Detect which cell encompasses the target text, then output its (x, y) center coordinate. 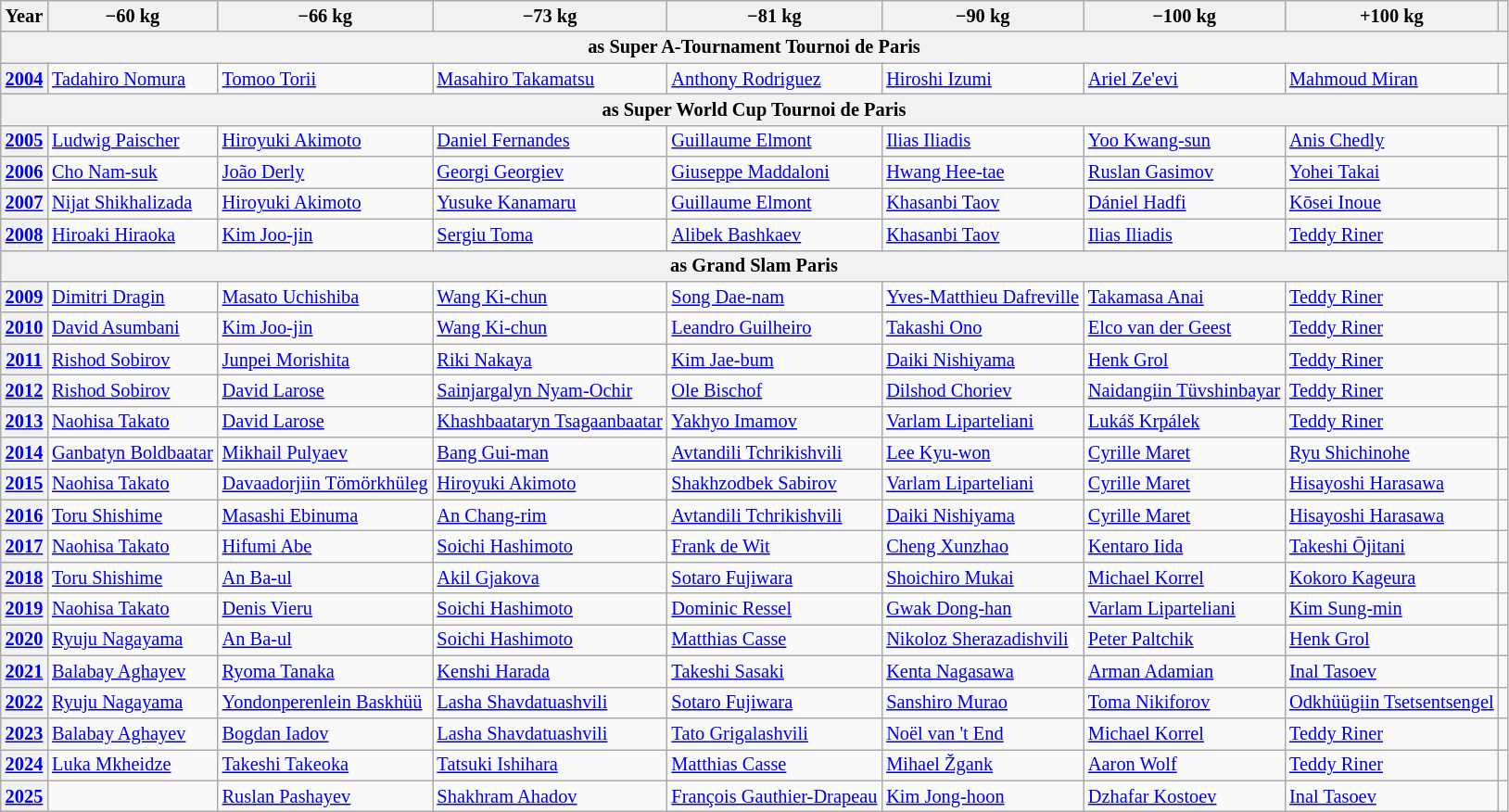
Tomoo Torii (325, 79)
Toma Nikiforov (1185, 703)
−73 kg (551, 16)
Cho Nam-suk (132, 172)
Dimitri Dragin (132, 297)
An Chang-rim (551, 515)
Takamasa Anai (1185, 297)
2012 (24, 390)
Riki Nakaya (551, 360)
Dzhafar Kostoev (1185, 796)
Dániel Hadfi (1185, 203)
Takeshi Ōjitani (1391, 546)
Tadahiro Nomura (132, 79)
2019 (24, 609)
as Grand Slam Paris (754, 266)
Georgi Georgiev (551, 172)
2016 (24, 515)
Kōsei Inoue (1391, 203)
−60 kg (132, 16)
Davaadorjiin Tömörkhüleg (325, 484)
as Super World Cup Tournoi de Paris (754, 109)
2018 (24, 577)
Song Dae-nam (775, 297)
Ryoma Tanaka (325, 671)
Hiroshi Izumi (983, 79)
Giuseppe Maddaloni (775, 172)
David Asumbani (132, 328)
Luka Mkheidze (132, 765)
Kim Sung-min (1391, 609)
Hifumi Abe (325, 546)
Daniel Fernandes (551, 141)
2015 (24, 484)
Masahiro Takamatsu (551, 79)
Mikhail Pulyaev (325, 453)
Noël van 't End (983, 733)
2010 (24, 328)
Sainjargalyn Nyam-Ochir (551, 390)
Yves-Matthieu Dafreville (983, 297)
+100 kg (1391, 16)
Shakhram Ahadov (551, 796)
Sergiu Toma (551, 235)
Kim Jae-bum (775, 360)
Lee Kyu-won (983, 453)
Anthony Rodriguez (775, 79)
Hiroaki Hiraoka (132, 235)
Sanshiro Murao (983, 703)
2007 (24, 203)
Dominic Ressel (775, 609)
Takeshi Sasaki (775, 671)
2011 (24, 360)
Nijat Shikhalizada (132, 203)
Kim Jong-hoon (983, 796)
Takeshi Takeoka (325, 765)
2006 (24, 172)
Kentaro Iida (1185, 546)
Naidangiin Tüvshinbayar (1185, 390)
−90 kg (983, 16)
Alibek Bashkaev (775, 235)
2023 (24, 733)
Bogdan Iadov (325, 733)
Ruslan Gasimov (1185, 172)
2014 (24, 453)
2024 (24, 765)
Peter Paltchik (1185, 640)
Junpei Morishita (325, 360)
Yusuke Kanamaru (551, 203)
Aaron Wolf (1185, 765)
Tatsuki Ishihara (551, 765)
Lukáš Krpálek (1185, 422)
Dilshod Choriev (983, 390)
Akil Gjakova (551, 577)
Shoichiro Mukai (983, 577)
François Gauthier-Drapeau (775, 796)
Ryu Shichinohe (1391, 453)
Nikoloz Sherazadishvili (983, 640)
Khashbaataryn Tsagaanbaatar (551, 422)
Frank de Wit (775, 546)
Leandro Guilheiro (775, 328)
Ole Bischof (775, 390)
Bang Gui-man (551, 453)
Arman Adamian (1185, 671)
Kenta Nagasawa (983, 671)
2017 (24, 546)
João Derly (325, 172)
Tato Grigalashvili (775, 733)
2025 (24, 796)
Anis Chedly (1391, 141)
Yohei Takai (1391, 172)
−66 kg (325, 16)
−100 kg (1185, 16)
2013 (24, 422)
Elco van der Geest (1185, 328)
Mahmoud Miran (1391, 79)
2020 (24, 640)
2021 (24, 671)
Denis Vieru (325, 609)
Ariel Ze'evi (1185, 79)
Kenshi Harada (551, 671)
Kokoro Kageura (1391, 577)
Year (24, 16)
2009 (24, 297)
Ruslan Pashayev (325, 796)
Ludwig Paischer (132, 141)
Odkhüügiin Tsetsentsengel (1391, 703)
Yakhyo Imamov (775, 422)
Hwang Hee-tae (983, 172)
Takashi Ono (983, 328)
−81 kg (775, 16)
2008 (24, 235)
Masato Uchishiba (325, 297)
Masashi Ebinuma (325, 515)
Cheng Xunzhao (983, 546)
Yoo Kwang-sun (1185, 141)
Ganbatyn Boldbaatar (132, 453)
Shakhzodbek Sabirov (775, 484)
2022 (24, 703)
Mihael Žgank (983, 765)
as Super A-Tournament Tournoi de Paris (754, 47)
Yondonperenlein Baskhüü (325, 703)
2005 (24, 141)
Gwak Dong-han (983, 609)
2004 (24, 79)
